From the cell containing the given text, extract its center point as [x, y] coordinate. 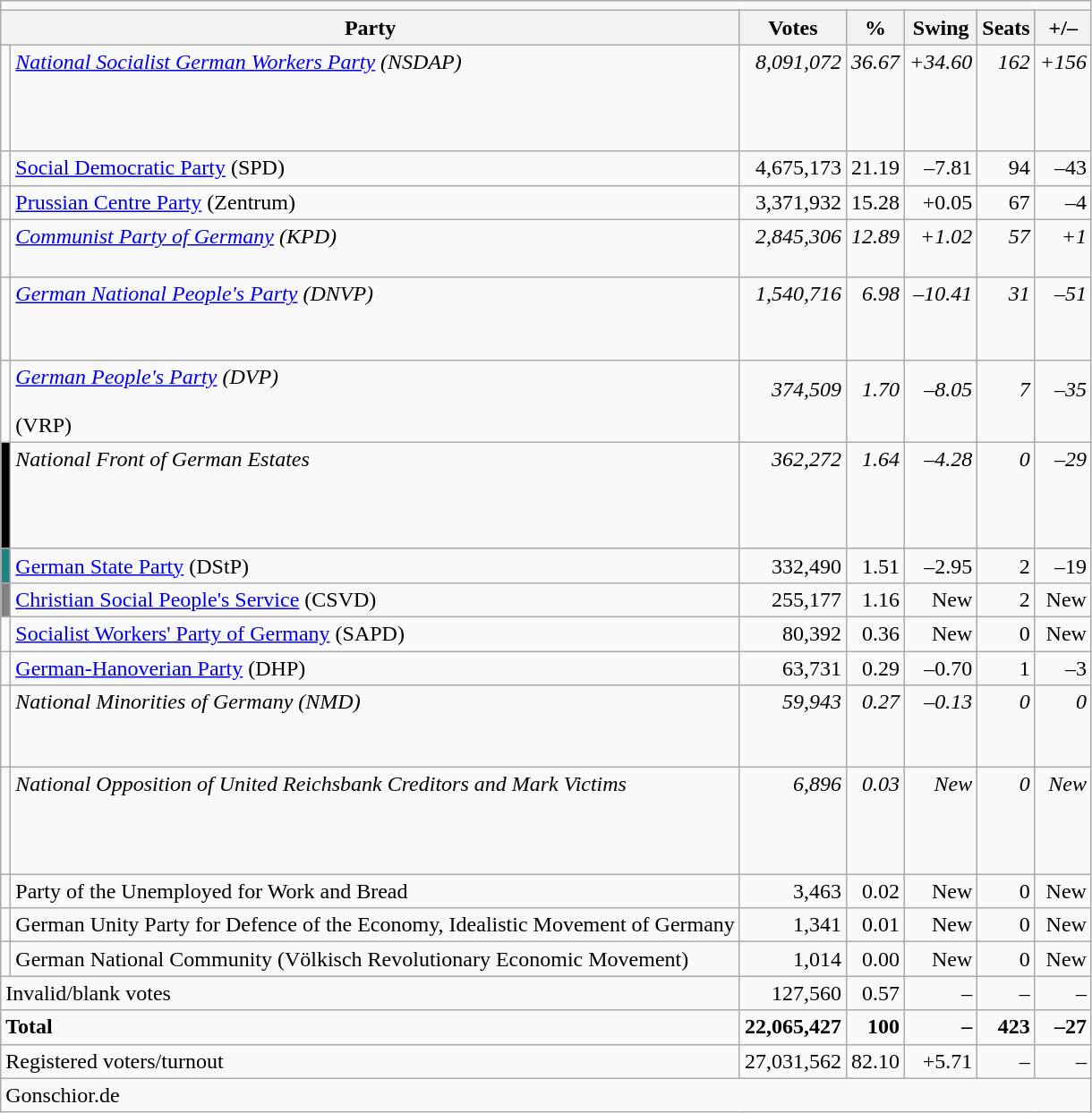
1,341 [793, 925]
–7.81 [942, 168]
Registered voters/turnout [371, 1061]
6.98 [875, 319]
–51 [1063, 319]
0.57 [875, 993]
94 [1006, 168]
German State Party (DStP) [376, 565]
Social Democratic Party (SPD) [376, 168]
15.28 [875, 202]
Prussian Centre Party (Zentrum) [376, 202]
+0.05 [942, 202]
162 [1006, 98]
374,509 [793, 401]
31 [1006, 319]
–19 [1063, 565]
Total [371, 1027]
% [875, 28]
0.00 [875, 959]
Party of the Unemployed for Work and Bread [376, 891]
332,490 [793, 565]
National Front of German Estates [376, 496]
1 [1006, 668]
1.16 [875, 599]
1,540,716 [793, 319]
Invalid/blank votes [371, 993]
362,272 [793, 496]
0.03 [875, 821]
3,371,932 [793, 202]
German-Hanoverian Party (DHP) [376, 668]
National Minorities of Germany (NMD) [376, 726]
82.10 [875, 1061]
German National People's Party (DNVP) [376, 319]
+/– [1063, 28]
1.51 [875, 565]
–4 [1063, 202]
Party [371, 28]
–0.70 [942, 668]
7 [1006, 401]
27,031,562 [793, 1061]
+1 [1063, 249]
67 [1006, 202]
Socialist Workers' Party of Germany (SAPD) [376, 633]
21.19 [875, 168]
–27 [1063, 1027]
–43 [1063, 168]
127,560 [793, 993]
12.89 [875, 249]
–0.13 [942, 726]
2,845,306 [793, 249]
–8.05 [942, 401]
+156 [1063, 98]
Communist Party of Germany (KPD) [376, 249]
+34.60 [942, 98]
57 [1006, 249]
6,896 [793, 821]
German National Community (Völkisch Revolutionary Economic Movement) [376, 959]
22,065,427 [793, 1027]
–29 [1063, 496]
1.64 [875, 496]
–3 [1063, 668]
0.01 [875, 925]
+5.71 [942, 1061]
0.27 [875, 726]
German People's Party (DVP) (VRP) [376, 401]
Swing [942, 28]
80,392 [793, 633]
–35 [1063, 401]
Votes [793, 28]
–4.28 [942, 496]
255,177 [793, 599]
+1.02 [942, 249]
Christian Social People's Service (CSVD) [376, 599]
–2.95 [942, 565]
59,943 [793, 726]
0.36 [875, 633]
36.67 [875, 98]
Gonschior.de [546, 1095]
0.02 [875, 891]
4,675,173 [793, 168]
100 [875, 1027]
–10.41 [942, 319]
63,731 [793, 668]
National Opposition of United Reichsbank Creditors and Mark Victims [376, 821]
423 [1006, 1027]
8,091,072 [793, 98]
1,014 [793, 959]
1.70 [875, 401]
National Socialist German Workers Party (NSDAP) [376, 98]
0.29 [875, 668]
Seats [1006, 28]
3,463 [793, 891]
German Unity Party for Defence of the Economy, Idealistic Movement of Germany [376, 925]
